For the text-containing cell, return its midpoint in (X, Y) coordinate format. 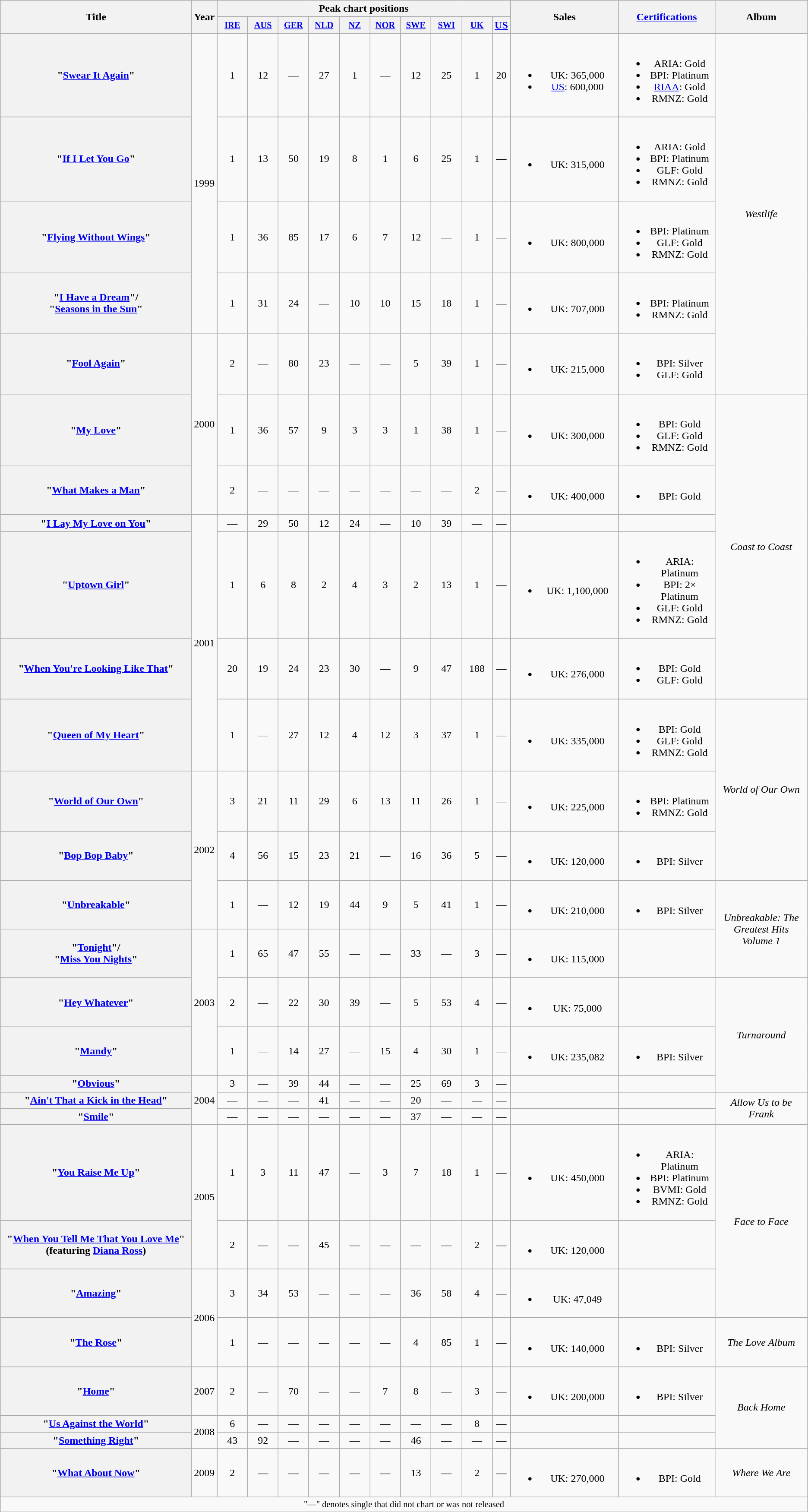
"Smile" (96, 1117)
26 (446, 801)
2005 (205, 1197)
69 (446, 1084)
BPI: GoldGLF: Gold (666, 668)
"Amazing" (96, 1294)
34 (263, 1294)
"What About Now" (96, 1473)
56 (263, 856)
57 (294, 430)
SWI (446, 25)
45 (324, 1244)
2000 (205, 424)
Certifications (666, 17)
1999 (205, 183)
UK: 300,000 (565, 430)
US (502, 25)
2002 (205, 850)
"The Rose" (96, 1342)
UK: 140,000 (565, 1342)
92 (263, 1440)
"Tonight"/"Miss You Nights" (96, 953)
NLD (324, 25)
Peak chart positions (363, 9)
"Us Against the World" (96, 1423)
"When You're Looking Like That" (96, 668)
UK: 270,000 (565, 1473)
70 (294, 1391)
Face to Face (761, 1221)
"When You Tell Me That You Love Me"(featuring Diana Ross) (96, 1244)
2007 (205, 1391)
ARIA: PlatinumBPI: PlatinumBVMI: GoldRMNZ: Gold (666, 1173)
BPI: SilverGLF: Gold (666, 364)
"Fool Again" (96, 364)
31 (263, 303)
2008 (205, 1432)
2006 (205, 1318)
Allow Us to be Frank (761, 1108)
World of Our Own (761, 789)
Year (205, 17)
"Something Right" (96, 1440)
The Love Album (761, 1342)
"I Have a Dream"/"Seasons in the Sun" (96, 303)
38 (446, 430)
UK: 365,000US: 600,000 (565, 75)
2004 (205, 1100)
17 (324, 237)
UK: 210,000 (565, 905)
UK: 215,000 (565, 364)
"What Makes a Man" (96, 490)
Unbreakable: TheGreatest Hits Volume 1 (761, 929)
UK: 47,049 (565, 1294)
IRE (232, 25)
"Swear It Again" (96, 75)
"Obvious" (96, 1084)
UK: 450,000 (565, 1173)
Where We Are (761, 1473)
UK: 400,000 (565, 490)
ARIA: GoldBPI: PlatinumGLF: GoldRMNZ: Gold (666, 159)
UK: 800,000 (565, 237)
UK: 276,000 (565, 668)
2009 (205, 1473)
Sales (565, 17)
Album (761, 17)
14 (294, 1051)
Turnaround (761, 1035)
"If I Let You Go" (96, 159)
"Unbreakable" (96, 905)
ARIA: PlatinumBPI: 2× PlatinumGLF: GoldRMNZ: Gold (666, 585)
"My Love" (96, 430)
UK: 75,000 (565, 1003)
UK: 315,000 (565, 159)
43 (232, 1440)
UK: 225,000 (565, 801)
ARIA: GoldBPI: PlatinumRIAA: GoldRMNZ: Gold (666, 75)
188 (477, 668)
Title (96, 17)
80 (294, 364)
UK: 115,000 (565, 953)
"Home" (96, 1391)
UK: 707,000 (565, 303)
"—" denotes single that did not chart or was not released (404, 1505)
UK: 335,000 (565, 735)
AUS (263, 25)
2001 (205, 642)
UK: 235,082 (565, 1051)
"Queen of My Heart" (96, 735)
"Flying Without Wings" (96, 237)
58 (446, 1294)
UK: 200,000 (565, 1391)
"Bop Bop Baby" (96, 856)
UK: 1,100,000 (565, 585)
Back Home (761, 1408)
55 (324, 953)
BPI: PlatinumGLF: GoldRMNZ: Gold (666, 237)
Westlife (761, 213)
"Hey Whatever" (96, 1003)
"I Lay My Love on You" (96, 523)
"Mandy" (96, 1051)
46 (416, 1440)
NZ (355, 25)
Coast to Coast (761, 546)
"World of Our Own" (96, 801)
SWE (416, 25)
GER (294, 25)
"You Raise Me Up" (96, 1173)
16 (416, 856)
2003 (205, 1003)
22 (294, 1003)
"Ain't That a Kick in the Head" (96, 1100)
33 (416, 953)
UK (477, 25)
NOR (385, 25)
65 (263, 953)
"Uptown Girl" (96, 585)
